Search for the cell housing the specified text and yield its (x, y) center coordinate. 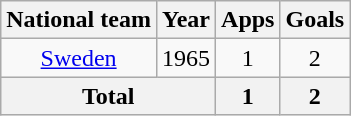
Goals (315, 20)
National team (79, 20)
Sweden (79, 58)
1965 (186, 58)
Year (186, 20)
Total (108, 96)
Apps (248, 20)
